Scan for the cell matching the given text and deliver its (X, Y) coordinate at center. 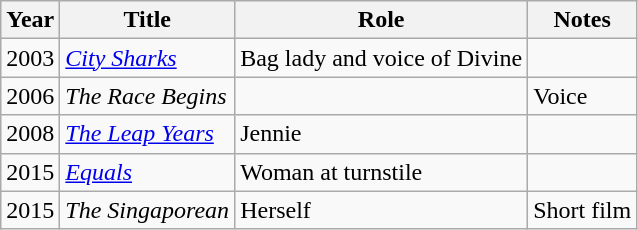
Voice (582, 96)
Herself (382, 210)
City Sharks (148, 58)
2003 (30, 58)
Title (148, 20)
Jennie (382, 134)
Year (30, 20)
Bag lady and voice of Divine (382, 58)
Notes (582, 20)
The Race Begins (148, 96)
The Singaporean (148, 210)
Equals (148, 172)
Role (382, 20)
2008 (30, 134)
Short film (582, 210)
The Leap Years (148, 134)
Woman at turnstile (382, 172)
2006 (30, 96)
